For the text-containing cell, return its midpoint in (X, Y) coordinate format. 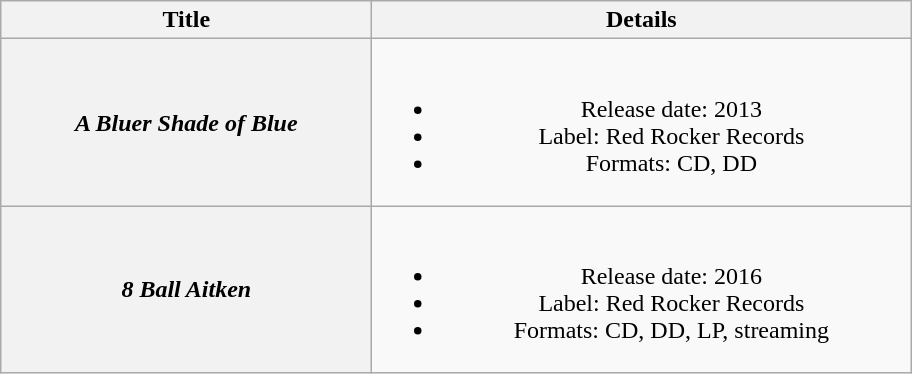
Details (642, 20)
Title (186, 20)
A Bluer Shade of Blue (186, 122)
Release date: 2016Label: Red Rocker RecordsFormats: CD, DD, LP, streaming (642, 290)
Release date: 2013Label: Red Rocker RecordsFormats: CD, DD (642, 122)
8 Ball Aitken (186, 290)
